Find where the given text appears and provide that cell's center as (x, y) coordinate. 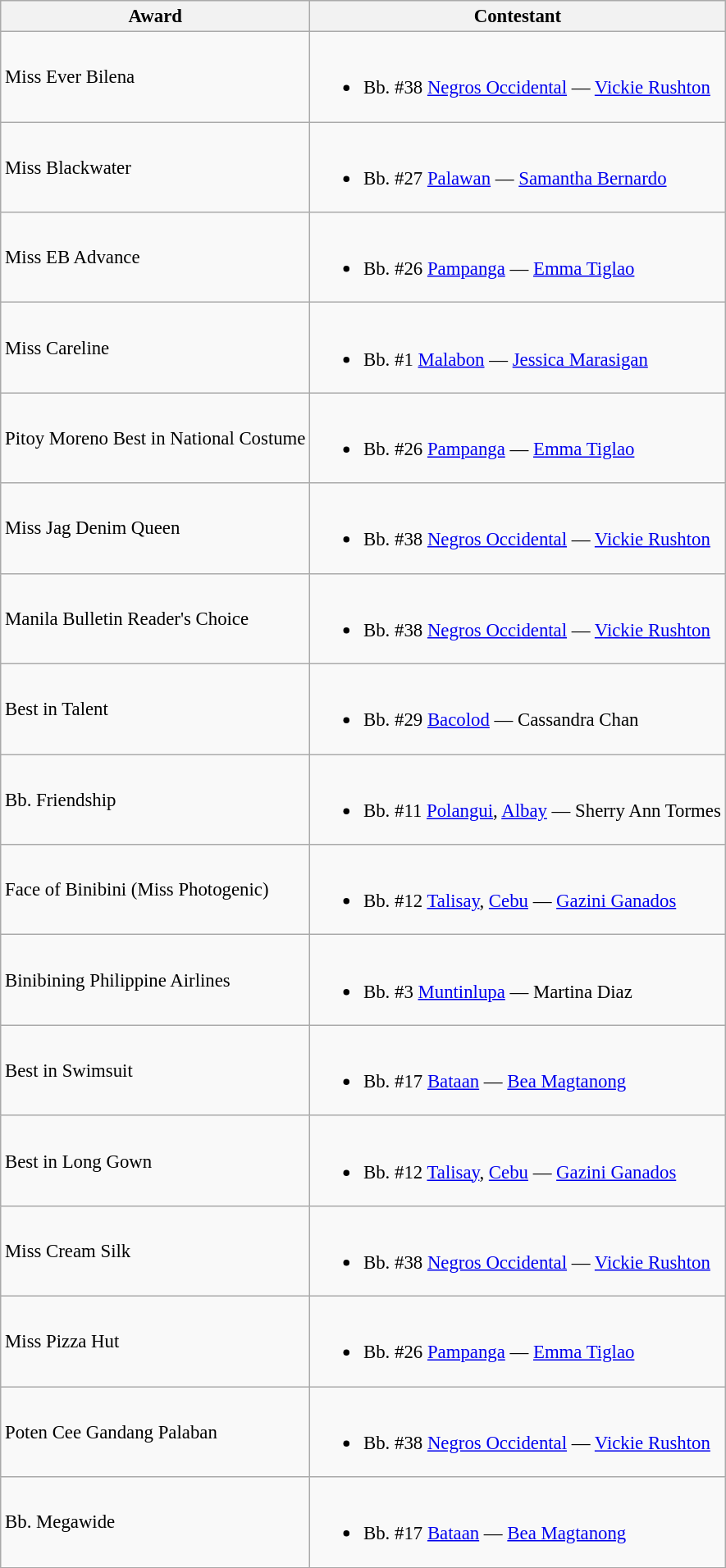
Best in Long Gown (156, 1160)
Bb. #11 Polangui, Albay — Sherry Ann Tormes (518, 800)
Miss Careline (156, 348)
Bb. #1 Malabon — Jessica Marasigan (518, 348)
Poten Cee Gandang Palaban (156, 1432)
Miss Jag Denim Queen (156, 528)
Miss Cream Silk (156, 1251)
Miss Ever Bilena (156, 77)
Miss EB Advance (156, 258)
Bb. #3 Muntinlupa — Martina Diaz (518, 980)
Award (156, 16)
Face of Binibini (Miss Photogenic) (156, 890)
Binibining Philippine Airlines (156, 980)
Bb. #29 Bacolod — Cassandra Chan (518, 709)
Pitoy Moreno Best in National Costume (156, 438)
Miss Blackwater (156, 167)
Manila Bulletin Reader's Choice (156, 618)
Miss Pizza Hut (156, 1342)
Bb. #27 Palawan — Samantha Bernardo (518, 167)
Best in Swimsuit (156, 1070)
Bb. Friendship (156, 800)
Bb. Megawide (156, 1522)
Contestant (518, 16)
Best in Talent (156, 709)
